Extract the (x, y) coordinate from the center of the cell holding the provided text.  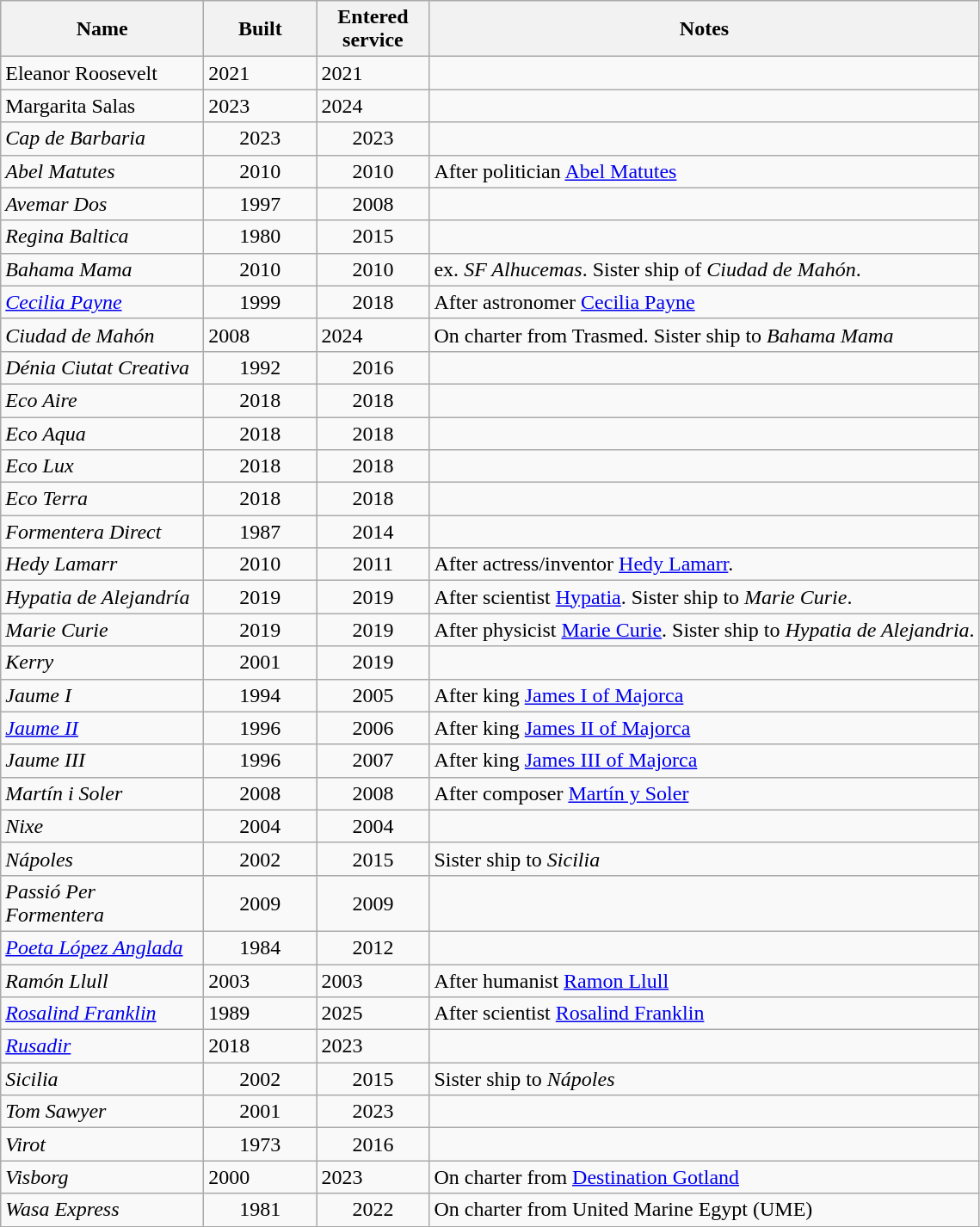
On charter from Destination Gotland (704, 1177)
After actress/inventor Hedy Lamarr. (704, 564)
Eco Lux (102, 466)
Nápoles (102, 859)
After king James III of Majorca (704, 761)
Regina Baltica (102, 237)
After humanist Ramon Llull (704, 980)
Eco Aire (102, 400)
Jaume II (102, 728)
Abel Matutes (102, 171)
Visborg (102, 1177)
2007 (373, 761)
1994 (260, 695)
Cap de Barbaria (102, 139)
Sister ship to Nápoles (704, 1079)
Sicilia (102, 1079)
Eleanor Roosevelt (102, 73)
After scientist Hypatia. Sister ship to Marie Curie. (704, 597)
Cecilia Payne (102, 302)
Bahama Mama (102, 269)
Wasa Express (102, 1210)
Rosalind Franklin (102, 1014)
On charter from United Marine Egypt (UME) (704, 1210)
After physicist Marie Curie. Sister ship to Hypatia de Alejandria. (704, 630)
Nixe (102, 826)
2012 (373, 947)
1992 (260, 367)
Formentera Direct (102, 532)
2014 (373, 532)
After king James I of Majorca (704, 695)
Name (102, 29)
1981 (260, 1210)
Eco Aqua (102, 433)
2005 (373, 695)
Notes (704, 29)
Jaume III (102, 761)
On charter from Trasmed. Sister ship to Bahama Mama (704, 335)
Tom Sawyer (102, 1112)
Dénia Ciutat Creativa (102, 367)
Ramón Llull (102, 980)
Passió Per Formentera (102, 903)
Hedy Lamarr (102, 564)
Margarita Salas (102, 106)
2025 (373, 1014)
1980 (260, 237)
Rusadir (102, 1046)
ex. SF Alhucemas. Sister ship of Ciudad de Mahón. (704, 269)
Virot (102, 1144)
After scientist Rosalind Franklin (704, 1014)
After composer Martín y Soler (704, 793)
Avemar Dos (102, 204)
1987 (260, 532)
Hypatia de Alejandría (102, 597)
1999 (260, 302)
2022 (373, 1210)
Sister ship to Sicilia (704, 859)
2006 (373, 728)
Poeta López Anglada (102, 947)
Martín i Soler (102, 793)
1984 (260, 947)
Marie Curie (102, 630)
2000 (260, 1177)
2011 (373, 564)
After king James II of Majorca (704, 728)
Eco Terra (102, 499)
Jaume I (102, 695)
After politician Abel Matutes (704, 171)
1973 (260, 1144)
After astronomer Cecilia Payne (704, 302)
Kerry (102, 663)
Ciudad de Mahón (102, 335)
Entered service (373, 29)
1997 (260, 204)
Built (260, 29)
1989 (260, 1014)
